Provide the [X, Y] coordinate of the cell's center where the given text is located.  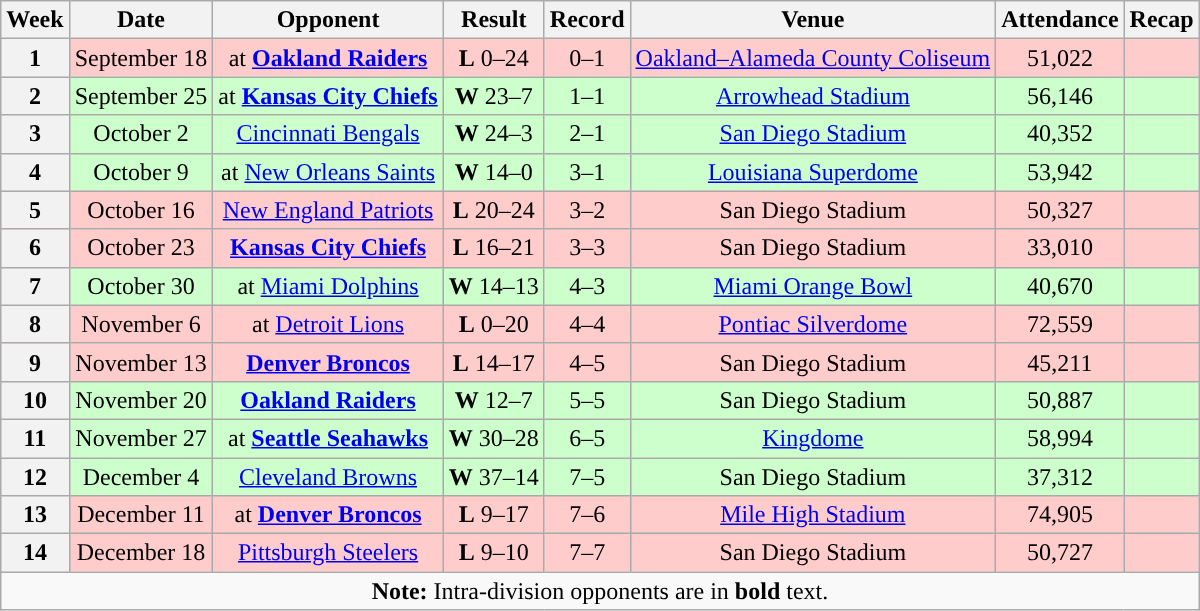
W 12–7 [494, 400]
Pittsburgh Steelers [328, 553]
Cincinnati Bengals [328, 134]
November 27 [141, 438]
at New Orleans Saints [328, 172]
33,010 [1060, 248]
10 [35, 400]
3–2 [587, 210]
51,022 [1060, 58]
1 [35, 58]
56,146 [1060, 96]
L 14–17 [494, 362]
November 13 [141, 362]
November 6 [141, 324]
5–5 [587, 400]
8 [35, 324]
Week [35, 20]
6 [35, 248]
Kansas City Chiefs [328, 248]
Note: Intra-division opponents are in bold text. [600, 591]
14 [35, 553]
L 0–24 [494, 58]
Result [494, 20]
L 16–21 [494, 248]
4 [35, 172]
November 20 [141, 400]
3–3 [587, 248]
W 14–0 [494, 172]
Kingdome [813, 438]
74,905 [1060, 515]
Cleveland Browns [328, 477]
New England Patriots [328, 210]
40,352 [1060, 134]
Opponent [328, 20]
13 [35, 515]
0–1 [587, 58]
4–4 [587, 324]
1–1 [587, 96]
September 25 [141, 96]
L 20–24 [494, 210]
W 37–14 [494, 477]
3–1 [587, 172]
Denver Broncos [328, 362]
W 14–13 [494, 286]
4–5 [587, 362]
5 [35, 210]
7–7 [587, 553]
October 30 [141, 286]
50,887 [1060, 400]
October 23 [141, 248]
L 9–17 [494, 515]
Louisiana Superdome [813, 172]
37,312 [1060, 477]
at Seattle Seahawks [328, 438]
at Miami Dolphins [328, 286]
12 [35, 477]
W 24–3 [494, 134]
October 9 [141, 172]
2 [35, 96]
at Denver Broncos [328, 515]
7–5 [587, 477]
Venue [813, 20]
72,559 [1060, 324]
L 0–20 [494, 324]
December 18 [141, 553]
50,727 [1060, 553]
Oakland Raiders [328, 400]
W 30–28 [494, 438]
11 [35, 438]
4–3 [587, 286]
at Detroit Lions [328, 324]
Recap [1162, 20]
September 18 [141, 58]
at Kansas City Chiefs [328, 96]
40,670 [1060, 286]
Arrowhead Stadium [813, 96]
7–6 [587, 515]
October 2 [141, 134]
6–5 [587, 438]
Record [587, 20]
Mile High Stadium [813, 515]
45,211 [1060, 362]
W 23–7 [494, 96]
Pontiac Silverdome [813, 324]
3 [35, 134]
Oakland–Alameda County Coliseum [813, 58]
58,994 [1060, 438]
Attendance [1060, 20]
50,327 [1060, 210]
Miami Orange Bowl [813, 286]
December 4 [141, 477]
at Oakland Raiders [328, 58]
October 16 [141, 210]
2–1 [587, 134]
L 9–10 [494, 553]
December 11 [141, 515]
Date [141, 20]
53,942 [1060, 172]
7 [35, 286]
9 [35, 362]
